Determine the (x, y) coordinate at the center of the cell enclosing the given text.  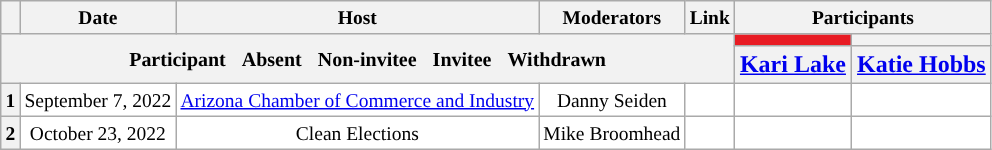
Moderators (612, 18)
Katie Hobbs (921, 64)
Participant Absent Non-invitee Invitee Withdrawn (368, 58)
October 23, 2022 (98, 132)
Participants (862, 18)
Link (710, 18)
2 (10, 132)
Danny Seiden (612, 100)
Date (98, 18)
1 (10, 100)
Clean Elections (358, 132)
Host (358, 18)
Arizona Chamber of Commerce and Industry (358, 100)
Mike Broomhead (612, 132)
September 7, 2022 (98, 100)
Kari Lake (792, 64)
